From the cell containing the given text, extract its center point as [x, y] coordinate. 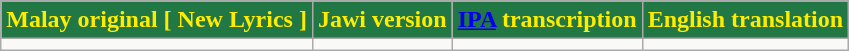
Jawi version [382, 20]
English translation [745, 20]
Malay original [ New Lyrics ] [157, 20]
IPA transcription [547, 20]
